Capture the cell that displays the provided text and extract its (X, Y) central coordinate. 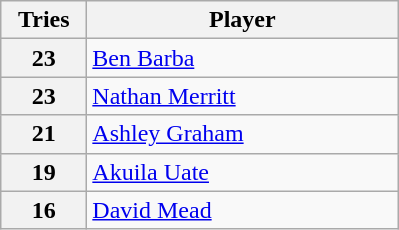
Tries (44, 20)
Ben Barba (242, 58)
Ashley Graham (242, 134)
16 (44, 210)
Nathan Merritt (242, 96)
Player (242, 20)
David Mead (242, 210)
21 (44, 134)
19 (44, 172)
Akuila Uate (242, 172)
